Find where the given text appears and provide that cell's center as [x, y] coordinate. 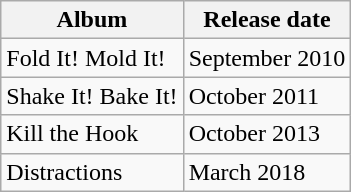
Distractions [92, 172]
March 2018 [267, 172]
Release date [267, 20]
Kill the Hook [92, 134]
Shake It! Bake It! [92, 96]
October 2013 [267, 134]
October 2011 [267, 96]
Album [92, 20]
Fold It! Mold It! [92, 58]
September 2010 [267, 58]
